For the text-containing cell, return its midpoint in (X, Y) coordinate format. 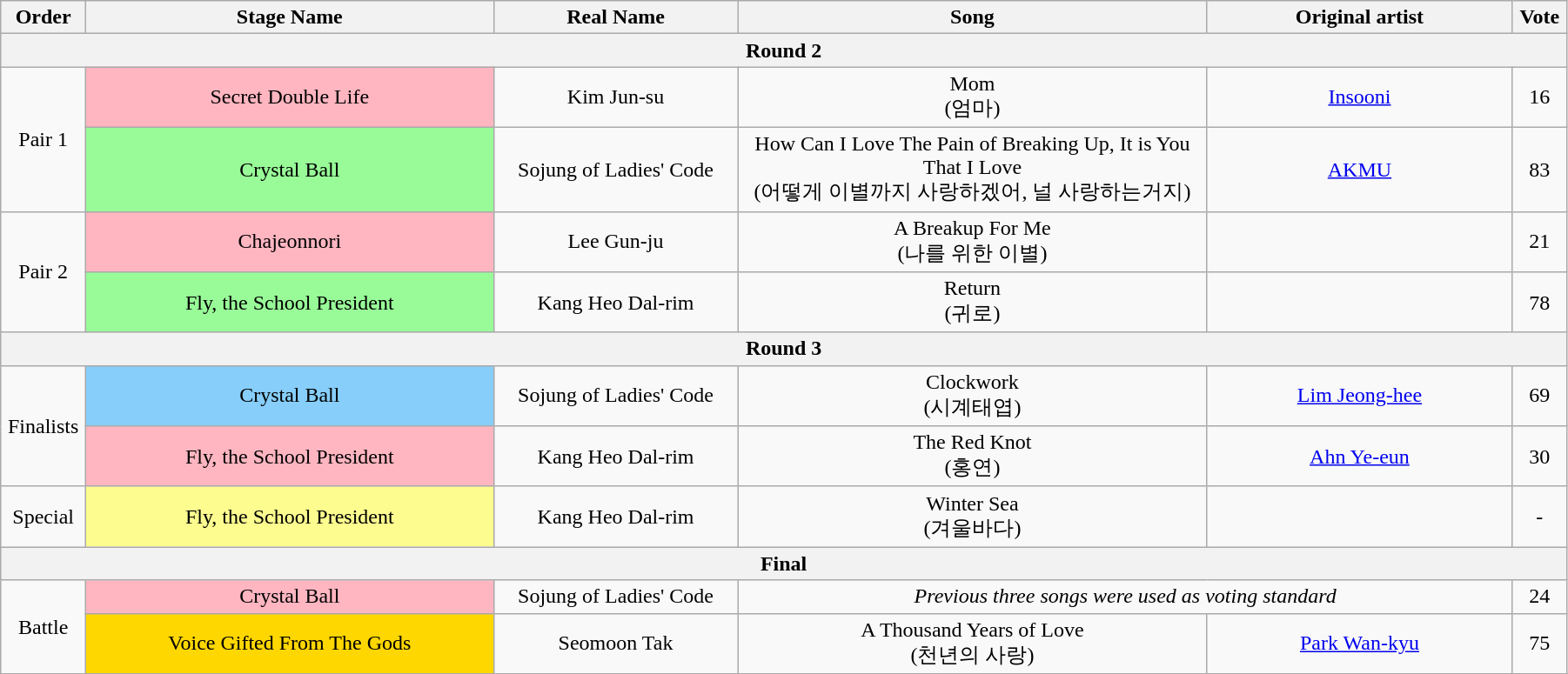
Order (44, 17)
The Red Knot(홍연) (973, 457)
Lim Jeong-hee (1359, 396)
75 (1539, 644)
Original artist (1359, 17)
69 (1539, 396)
Special (44, 517)
Mom(엄마) (973, 97)
- (1539, 517)
Lee Gun-ju (616, 242)
24 (1539, 597)
A Breakup For Me(나를 위한 이별) (973, 242)
78 (1539, 303)
AKMU (1359, 169)
Insooni (1359, 97)
Previous three songs were used as voting standard (1125, 597)
Chajeonnori (290, 242)
Kim Jun-su (616, 97)
Clockwork(시계태엽) (973, 396)
Ahn Ye-eun (1359, 457)
Pair 1 (44, 139)
21 (1539, 242)
A Thousand Years of Love(천년의 사랑) (973, 644)
Seomoon Tak (616, 644)
Voice Gifted From The Gods (290, 644)
30 (1539, 457)
Battle (44, 627)
Final (784, 564)
Round 2 (784, 50)
Finalists (44, 426)
Real Name (616, 17)
Park Wan-kyu (1359, 644)
Secret Double Life (290, 97)
16 (1539, 97)
Song (973, 17)
Vote (1539, 17)
Round 3 (784, 349)
How Can I Love The Pain of Breaking Up, It is You That I Love(어떻게 이별까지 사랑하겠어, 널 사랑하는거지) (973, 169)
Winter Sea(겨울바다) (973, 517)
Pair 2 (44, 271)
Return(귀로) (973, 303)
83 (1539, 169)
Stage Name (290, 17)
